Search for the cell housing the specified text and yield its (X, Y) center coordinate. 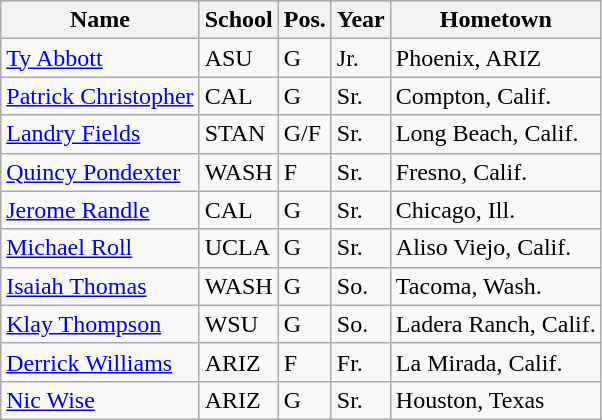
Nic Wise (100, 400)
Michael Roll (100, 248)
Pos. (304, 20)
Quincy Pondexter (100, 172)
Ty Abbott (100, 58)
Ladera Ranch, Calif. (496, 324)
UCLA (238, 248)
Fresno, Calif. (496, 172)
Derrick Williams (100, 362)
Long Beach, Calif. (496, 134)
Phoenix, ARIZ (496, 58)
ASU (238, 58)
Aliso Viejo, Calif. (496, 248)
Houston, Texas (496, 400)
Jerome Randle (100, 210)
Jr. (360, 58)
Compton, Calif. (496, 96)
Klay Thompson (100, 324)
Isaiah Thomas (100, 286)
Fr. (360, 362)
Patrick Christopher (100, 96)
Year (360, 20)
La Mirada, Calif. (496, 362)
STAN (238, 134)
Tacoma, Wash. (496, 286)
Name (100, 20)
School (238, 20)
WSU (238, 324)
Landry Fields (100, 134)
G/F (304, 134)
Chicago, Ill. (496, 210)
Hometown (496, 20)
